Extract the (X, Y) coordinate from the center of the cell holding the provided text.  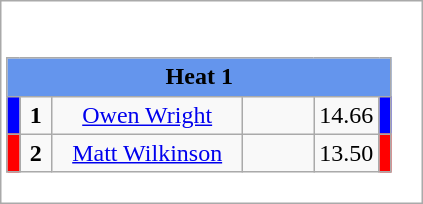
Heat 1 (199, 77)
1 (36, 115)
Matt Wilkinson (148, 153)
2 (36, 153)
14.66 (346, 115)
Heat 1 1 Owen Wright 14.66 2 Matt Wilkinson 13.50 (212, 102)
13.50 (346, 153)
Owen Wright (148, 115)
